Capture the cell that displays the provided text and extract its (x, y) central coordinate. 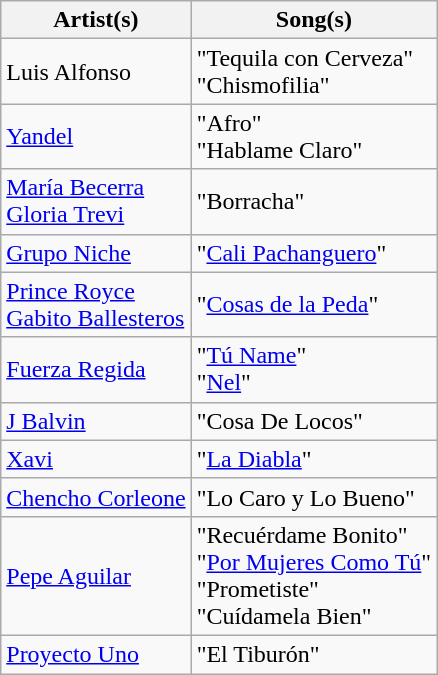
Artist(s) (96, 20)
"La Diabla" (314, 459)
"Tú Name" "Nel" (314, 370)
J Balvin (96, 421)
María Becerra Gloria Trevi (96, 202)
"El Tiburón" (314, 654)
Chencho Corleone (96, 497)
Prince Royce Gabito Ballesteros (96, 304)
"Afro" "Hablame Claro" (314, 136)
Song(s) (314, 20)
Luis Alfonso (96, 72)
"Cosas de la Peda" (314, 304)
Proyecto Uno (96, 654)
"Cali Pachanguero" (314, 253)
Grupo Niche (96, 253)
"Lo Caro y Lo Bueno" (314, 497)
Pepe Aguilar (96, 576)
Fuerza Regida (96, 370)
Yandel (96, 136)
"Borracha" (314, 202)
"Recuérdame Bonito" "Por Mujeres Como Tú" "Prometiste" "Cuídamela Bien" (314, 576)
Xavi (96, 459)
"Cosa De Locos" (314, 421)
"Tequila con Cerveza" "Chismofilia" (314, 72)
